Return (X, Y) of the center of cell containing provided text 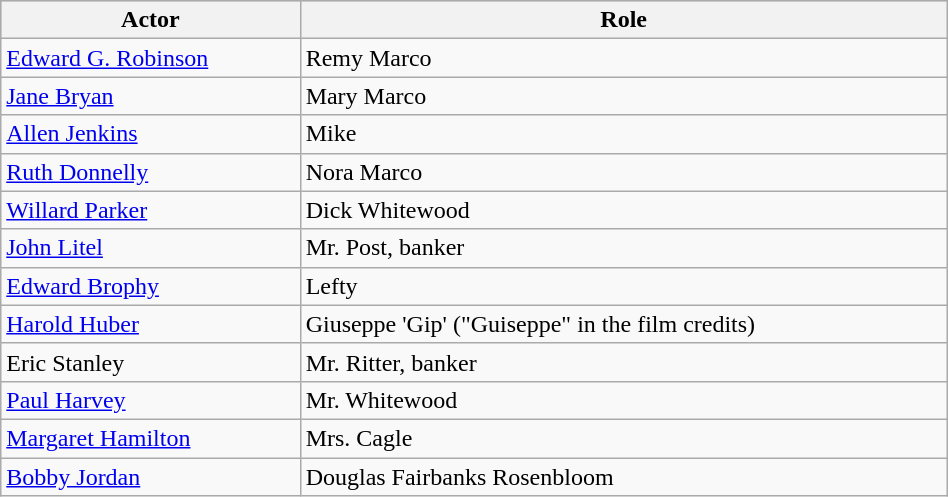
Giuseppe 'Gip' ("Guiseppe" in the film credits) (624, 324)
Douglas Fairbanks Rosenbloom (624, 477)
Lefty (624, 286)
Paul Harvey (150, 400)
Edward Brophy (150, 286)
Remy Marco (624, 58)
Allen Jenkins (150, 134)
Margaret Hamilton (150, 438)
Nora Marco (624, 172)
Actor (150, 20)
Mary Marco (624, 96)
Mr. Post, banker (624, 248)
Bobby Jordan (150, 477)
Eric Stanley (150, 362)
Harold Huber (150, 324)
Mr. Whitewood (624, 400)
Dick Whitewood (624, 210)
Role (624, 20)
John Litel (150, 248)
Mrs. Cagle (624, 438)
Ruth Donnelly (150, 172)
Willard Parker (150, 210)
Jane Bryan (150, 96)
Mr. Ritter, banker (624, 362)
Edward G. Robinson (150, 58)
Mike (624, 134)
